Pinpoint the cell where the given text exists, returning its (x, y) midpoint coordinate. 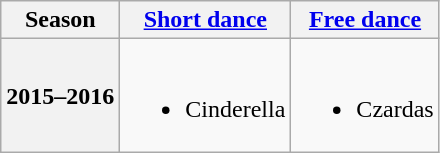
Free dance (365, 20)
2015–2016 (60, 96)
Czardas (365, 96)
Cinderella (206, 96)
Short dance (206, 20)
Season (60, 20)
